Capture the cell that displays the provided text and extract its (X, Y) central coordinate. 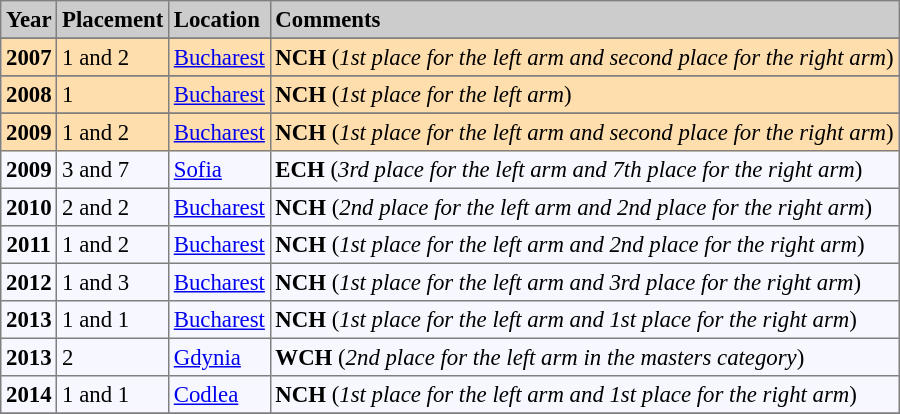
1 (113, 95)
Placement (113, 20)
2 and 2 (113, 207)
2012 (29, 282)
2011 (29, 245)
Year (29, 20)
NCH (2nd place for the left arm and 2nd place for the right arm) (584, 207)
Sofia (220, 170)
ECH (3rd place for the left arm and 7th place for the right arm) (584, 170)
Codlea (220, 395)
2014 (29, 395)
3 and 7 (113, 170)
NCH (1st place for the left arm) (584, 95)
2010 (29, 207)
Location (220, 20)
2007 (29, 57)
NCH (1st place for the left arm and 2nd place for the right arm) (584, 245)
Gdynia (220, 357)
Comments (584, 20)
NCH (1st place for the left arm and 3rd place for the right arm) (584, 282)
2008 (29, 95)
WCH (2nd place for the left arm in the masters category) (584, 357)
1 and 3 (113, 282)
2 (113, 357)
